Identify which cell holds the provided text, then report its (X, Y) central coordinate. 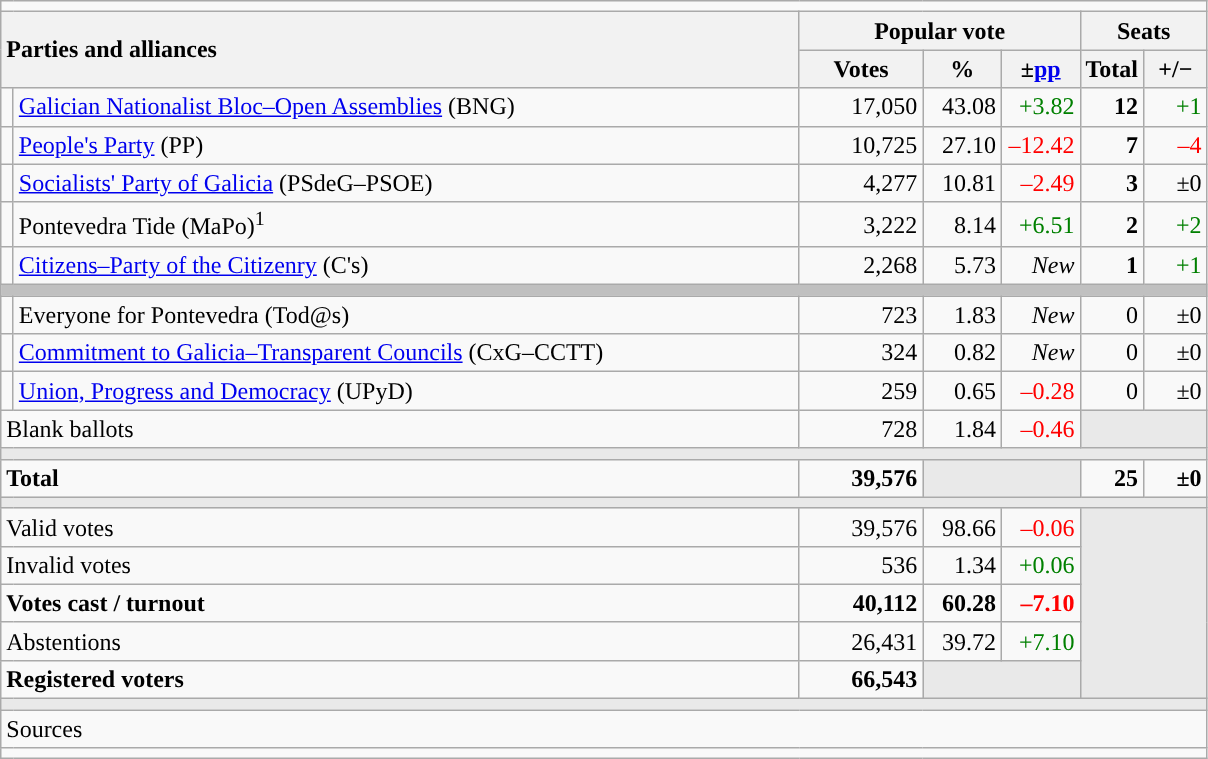
3,222 (861, 224)
66,543 (861, 679)
–2.49 (1040, 183)
1.34 (962, 565)
–4 (1176, 145)
728 (861, 429)
2,268 (861, 266)
Citizens–Party of the Citizenry (C's) (406, 266)
Socialists' Party of Galicia (PSdeG–PSOE) (406, 183)
Union, Progress and Democracy (UPyD) (406, 391)
324 (861, 353)
0.82 (962, 353)
25 (1112, 478)
723 (861, 315)
Galician Nationalist Bloc–Open Assemblies (BNG) (406, 107)
–7.10 (1040, 603)
8.14 (962, 224)
1.84 (962, 429)
Registered voters (400, 679)
Votes (861, 69)
3 (1112, 183)
–0.28 (1040, 391)
98.66 (962, 527)
4,277 (861, 183)
% (962, 69)
+7.10 (1040, 641)
1.83 (962, 315)
39.72 (962, 641)
2 (1112, 224)
Valid votes (400, 527)
Pontevedra Tide (MaPo)1 (406, 224)
–0.06 (1040, 527)
Abstentions (400, 641)
+3.82 (1040, 107)
+2 (1176, 224)
60.28 (962, 603)
±pp (1040, 69)
1 (1112, 266)
Commitment to Galicia–Transparent Councils (CxG–CCTT) (406, 353)
Seats (1144, 31)
Everyone for Pontevedra (Tod@s) (406, 315)
People's Party (PP) (406, 145)
0.65 (962, 391)
5.73 (962, 266)
Parties and alliances (400, 50)
536 (861, 565)
+/− (1176, 69)
7 (1112, 145)
Sources (604, 729)
259 (861, 391)
27.10 (962, 145)
–0.46 (1040, 429)
Invalid votes (400, 565)
Blank ballots (400, 429)
10,725 (861, 145)
40,112 (861, 603)
–12.42 (1040, 145)
Votes cast / turnout (400, 603)
Popular vote (940, 31)
10.81 (962, 183)
12 (1112, 107)
17,050 (861, 107)
26,431 (861, 641)
+6.51 (1040, 224)
43.08 (962, 107)
+0.06 (1040, 565)
